Return the [X, Y] coordinate for the center point of the cell that contains the specified text.  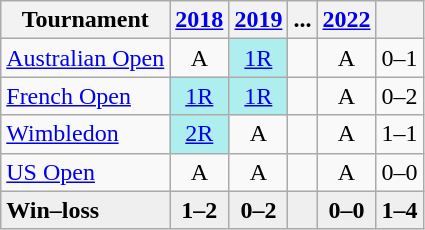
2018 [200, 20]
... [302, 20]
Tournament [86, 20]
0–1 [400, 58]
2R [200, 134]
2022 [346, 20]
1–4 [400, 210]
US Open [86, 172]
2019 [258, 20]
1–1 [400, 134]
Win–loss [86, 210]
French Open [86, 96]
Australian Open [86, 58]
1–2 [200, 210]
Wimbledon [86, 134]
